For the text-containing cell, return its midpoint in (X, Y) coordinate format. 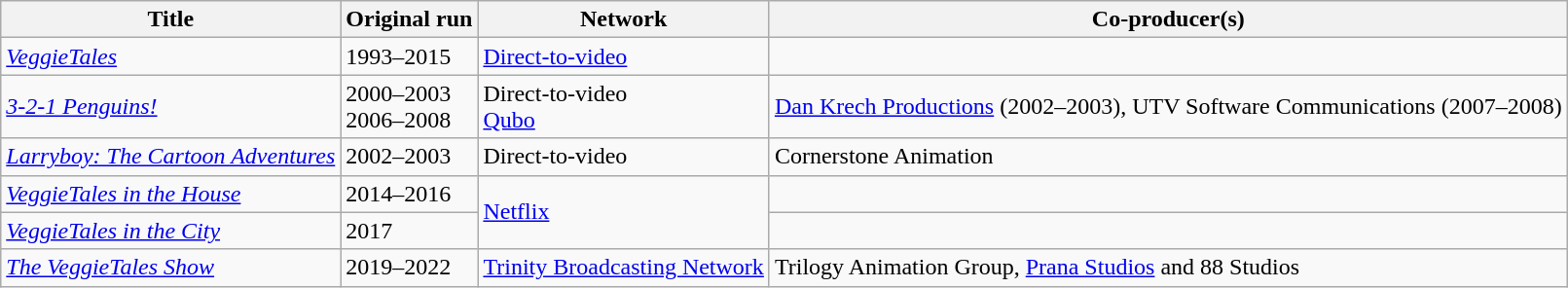
Network (623, 19)
2019–2022 (409, 268)
Direct-to-videoQubo (623, 107)
2017 (409, 231)
Larryboy: The Cartoon Adventures (171, 157)
Cornerstone Animation (1168, 157)
VeggieTales in the House (171, 194)
Trilogy Animation Group, Prana Studios and 88 Studios (1168, 268)
3-2-1 Penguins! (171, 107)
2000–20032006–2008 (409, 107)
Title (171, 19)
2014–2016 (409, 194)
Dan Krech Productions (2002–2003), UTV Software Communications (2007–2008) (1168, 107)
Co-producer(s) (1168, 19)
Trinity Broadcasting Network (623, 268)
Original run (409, 19)
1993–2015 (409, 56)
Netflix (623, 212)
VeggieTales (171, 56)
2002–2003 (409, 157)
VeggieTales in the City (171, 231)
The VeggieTales Show (171, 268)
